Capture the cell that displays the provided text and extract its (X, Y) central coordinate. 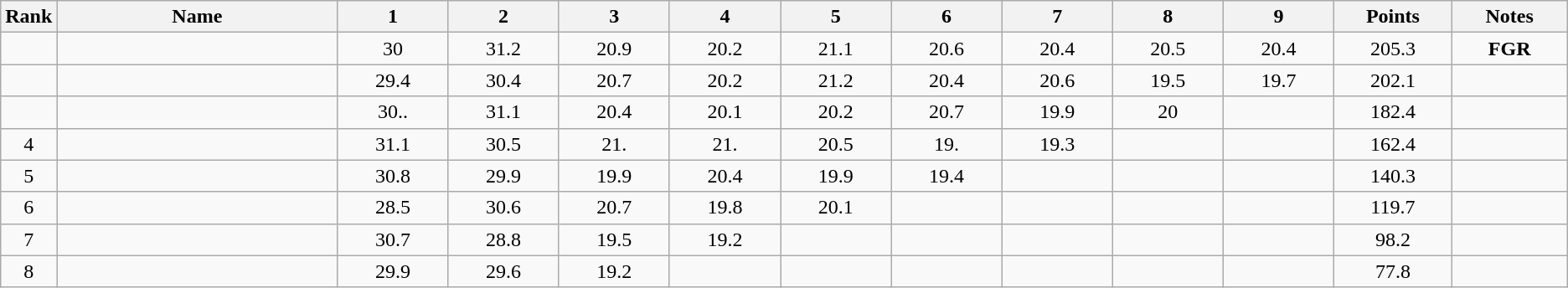
2 (503, 17)
19.7 (1278, 80)
182.4 (1393, 112)
19.8 (725, 208)
20.9 (614, 49)
28.5 (393, 208)
1 (393, 17)
30.5 (503, 144)
30.. (393, 112)
FGR (1509, 49)
30.7 (393, 239)
9 (1278, 17)
Notes (1509, 17)
30.8 (393, 176)
205.3 (1393, 49)
21.2 (836, 80)
Points (1393, 17)
19. (946, 144)
29.6 (503, 271)
28.8 (503, 239)
202.1 (1393, 80)
Name (198, 17)
30.4 (503, 80)
162.4 (1393, 144)
30.6 (503, 208)
19.4 (946, 176)
Rank (28, 17)
98.2 (1393, 239)
3 (614, 17)
140.3 (1393, 176)
21.1 (836, 49)
30 (393, 49)
29.4 (393, 80)
20 (1168, 112)
19.3 (1057, 144)
31.2 (503, 49)
77.8 (1393, 271)
119.7 (1393, 208)
